Return [x, y] of the center of cell containing provided text 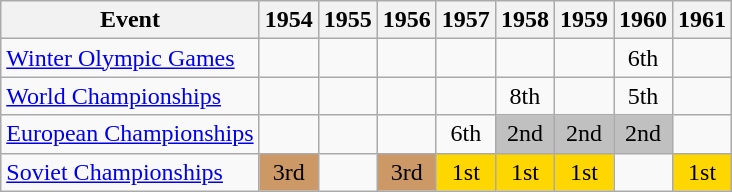
Soviet Championships [130, 172]
1959 [584, 20]
Event [130, 20]
1958 [524, 20]
5th [644, 96]
1955 [348, 20]
1960 [644, 20]
World Championships [130, 96]
1954 [288, 20]
1961 [702, 20]
Winter Olympic Games [130, 58]
European Championships [130, 134]
8th [524, 96]
1956 [406, 20]
1957 [466, 20]
